Locate the cell with the specified text and output its (X, Y) center coordinate. 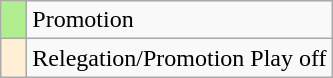
Promotion (180, 20)
Relegation/Promotion Play off (180, 58)
